Capture the cell that displays the provided text and extract its (X, Y) central coordinate. 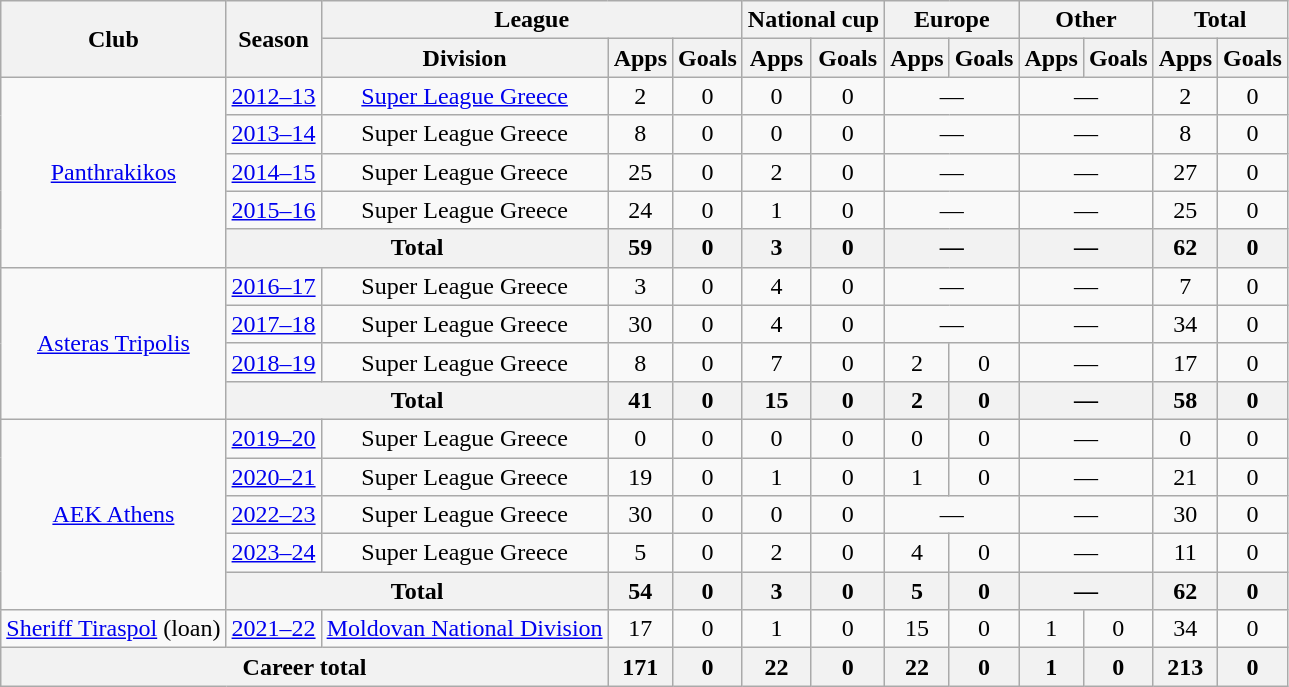
27 (1185, 172)
AEK Athens (114, 514)
59 (640, 248)
19 (640, 477)
2023–24 (274, 553)
Sheriff Tiraspol (loan) (114, 629)
2012–13 (274, 96)
Europe (952, 20)
Panthrakikos (114, 172)
Asteras Tripolis (114, 343)
2014–15 (274, 172)
171 (640, 667)
54 (640, 591)
2015–16 (274, 210)
National cup (813, 20)
Other (1086, 20)
21 (1185, 477)
Moldovan National Division (464, 629)
2022–23 (274, 515)
2013–14 (274, 134)
24 (640, 210)
213 (1185, 667)
Season (274, 39)
Club (114, 39)
2016–17 (274, 286)
58 (1185, 400)
11 (1185, 553)
2020–21 (274, 477)
Career total (304, 667)
2019–20 (274, 438)
2017–18 (274, 324)
League (532, 20)
2018–19 (274, 362)
2021–22 (274, 629)
Division (464, 58)
41 (640, 400)
